Determine the [x, y] coordinate at the center of the cell enclosing the given text.  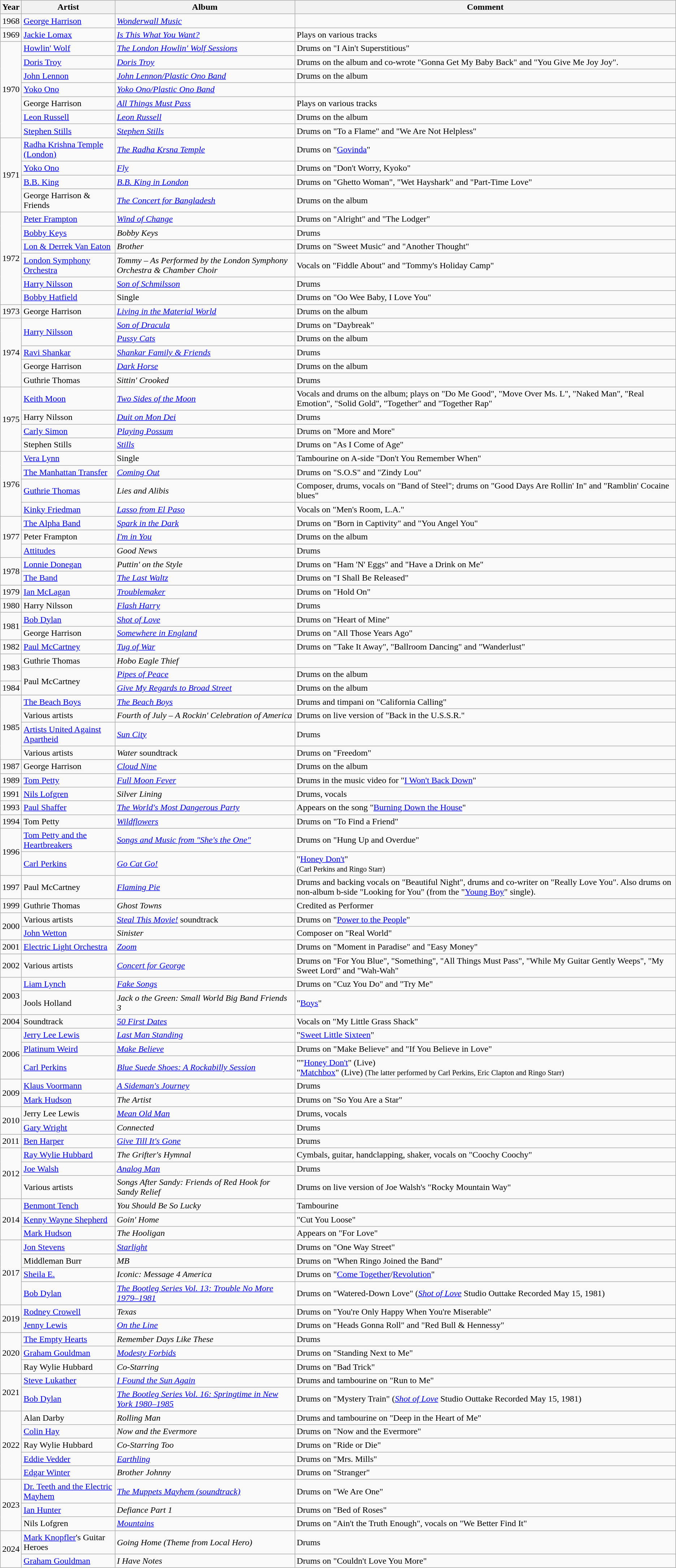
Flash Harry [205, 605]
Drums on "Moment in Paradise" and "Easy Money" [485, 947]
1969 [11, 35]
1976 [11, 484]
Yoko Ono/Plastic Ono Band [205, 90]
Vocals and drums on the album; plays on "Do Me Good", "Move Over Ms. L", "Naked Man", "Real Emotion", "Solid Gold", "Together" and "Together Rap" [485, 399]
2017 [11, 1272]
""Honey Don't" (Live)"Matchbox" (Live) (The latter performed by Carl Perkins, Eric Clapton and Ringo Starr) [485, 1067]
Drums on "Born in Captivity" and "You Angel You" [485, 523]
Drums on "Sweet Music" and "Another Thought" [485, 247]
"Boys" [485, 1003]
Lasso from El Paso [205, 509]
Going Home (Theme from Local Hero) [205, 1542]
1973 [11, 311]
Playing Possum [205, 431]
Rodney Crowell [68, 1312]
Brother [205, 247]
On the Line [205, 1325]
1994 [11, 821]
Keith Moon [68, 399]
Dr. Teeth and the Electric Mayhem [68, 1491]
Vocals on "My Little Grass Shack" [485, 1021]
Drums on "Now and the Evermore" [485, 1432]
Artists United Against Apartheid [68, 734]
Drums on "Bed of Roses" [485, 1510]
Drums on "To a Flame" and "We Are Not Helpless" [485, 131]
MB [205, 1261]
Water soundtrack [205, 753]
Coming Out [205, 472]
1984 [11, 688]
Last Man Standing [205, 1035]
Drums in the music video for "I Won't Back Down" [485, 780]
Jon Stevens [68, 1247]
Fourth of July – A Rockin' Celebration of America [205, 716]
Drums on live version of Joe Walsh's "Rocky Mountain Way" [485, 1187]
1980 [11, 605]
I Found the Sun Again [205, 1380]
Drums on "Freedom" [485, 753]
1987 [11, 766]
Now and the Evermore [205, 1432]
Drums on "As I Come of Age" [485, 445]
Goin' Home [205, 1220]
Klaus Voormann [68, 1086]
Ben Harper [68, 1141]
Somewhere in England [205, 633]
Son of Schmilsson [205, 284]
Steve Lukather [68, 1380]
2010 [11, 1120]
2014 [11, 1220]
Co-Starring Too [205, 1445]
The Bootleg Series Vol. 16: Springtime in New York 1980–1985 [205, 1399]
Middleman Burr [68, 1261]
Liam Lynch [68, 984]
Soundtrack [68, 1021]
Drums on "I Shall Be Released" [485, 578]
The Radha Krsna Temple [205, 149]
Howlin' Wolf [68, 48]
Alan Darby [68, 1418]
Modesty Forbids [205, 1353]
Go Cat Go! [205, 864]
1979 [11, 592]
1983 [11, 667]
Drums on "Cuz You Do" and "Try Me" [485, 984]
Drums on "Alright" and "The Lodger" [485, 219]
Shankar Family & Friends [205, 352]
Full Moon Fever [205, 780]
1981 [11, 626]
Steal This Movie! soundtrack [205, 920]
B.B. King in London [205, 182]
Drums on "Govinda" [485, 149]
Lon & Derrek Van Eaton [68, 247]
Appears on "For Love" [485, 1233]
A Sideman's Journey [205, 1086]
1989 [11, 780]
The Muppets Mayhem (soundtrack) [205, 1491]
Eddie Vedder [68, 1459]
Artist [68, 7]
1975 [11, 419]
Drums on the album and co-wrote "Gonna Get My Baby Back" and "You Give Me Joy Joy". [485, 62]
Ian McLagan [68, 592]
Concert for George [205, 965]
Starlight [205, 1247]
Dark Horse [205, 366]
Drums on "Ain't the Truth Enough", vocals on "We Better Find It" [485, 1524]
Texas [205, 1312]
1978 [11, 571]
Drums on "S.O.S" and "Zindy Lou" [485, 472]
Good News [205, 551]
Son of Dracula [205, 325]
Lonnie Donegan [68, 564]
Gary Wright [68, 1127]
1985 [11, 727]
Bobby Hatfield [68, 297]
Fake Songs [205, 984]
Vocals on "Fiddle About" and "Tommy's Holiday Camp" [485, 265]
Is This What You Want? [205, 35]
Blue Suede Shoes: A Rockabilly Session [205, 1067]
1971 [11, 175]
All Things Must Pass [205, 103]
Mark Knopfler's Guitar Heroes [68, 1542]
The Hooligan [205, 1233]
Pussy Cats [205, 339]
"Honey Don't"(Carl Perkins and Ringo Starr) [485, 864]
2011 [11, 1141]
The Concert for Bangladesh [205, 201]
Drums on "Watered-Down Love" (Shot of Love Studio Outtake Recorded May 15, 1981) [485, 1293]
Cloud Nine [205, 766]
Jackie Lomax [68, 35]
Drums on "You're Only Happy When You're Miserable" [485, 1312]
Drums on "Mrs. Mills" [485, 1459]
"Sweet Little Sixteen" [485, 1035]
Drums on "Heads Gonna Roll" and "Red Bull & Hennessy" [485, 1325]
Iconic: Message 4 America [205, 1274]
Mountains [205, 1524]
The Artist [205, 1100]
The Grifter's Hymnal [205, 1155]
Drums on "All Those Years Ago" [485, 633]
1968 [11, 21]
Appears on the song "Burning Down the House" [485, 808]
Co-Starring [205, 1367]
Tambourine on A-side "Don't You Remember When" [485, 459]
Drums on "For You Blue", "Something", "All Things Must Pass", "While My Guitar Gently Weeps", "My Sweet Lord" and "Wah-Wah" [485, 965]
Drums on "Ham 'N' Eggs" and "Have a Drink on Me" [485, 564]
1999 [11, 905]
Sinister [205, 933]
Edgar Winter [68, 1473]
Give Till It's Gone [205, 1141]
Analog Man [205, 1169]
Tambourine [485, 1206]
Drums on "Ride or Die" [485, 1445]
2020 [11, 1353]
The Bootleg Series Vol. 13: Trouble No More 1979–1981 [205, 1293]
Wildflowers [205, 821]
1974 [11, 352]
Drums on "To Find a Friend" [485, 821]
Stills [205, 445]
George Harrison & Friends [68, 201]
1977 [11, 537]
Drums on "Don't Worry, Kyoko" [485, 168]
1993 [11, 808]
Vocals on "Men's Room, L.A." [485, 509]
The Band [68, 578]
Tug of War [205, 647]
Wind of Change [205, 219]
Paul Shaffer [68, 808]
Give My Regards to Broad Street [205, 688]
Album [205, 7]
Lies and Alibis [205, 491]
Composer on "Real World" [485, 933]
Drums on "Daybreak" [485, 325]
Jools Holland [68, 1003]
Zoom [205, 947]
2000 [11, 926]
2001 [11, 947]
Kenny Wayne Shepherd [68, 1220]
Silver Lining [205, 794]
Spark in the Dark [205, 523]
Year [11, 7]
The Empty Hearts [68, 1339]
Shot of Love [205, 619]
Drums on "Mystery Train" (Shot of Love Studio Outtake Recorded May 15, 1981) [485, 1399]
2002 [11, 965]
Drums on "Hold On" [485, 592]
Make Believe [205, 1049]
Benmont Tench [68, 1206]
Composer, drums, vocals on "Band of Steel"; drums on "Good Days Are Rollin' In" and "Ramblin' Cocaine blues" [485, 491]
Living in the Material World [205, 311]
The Alpha Band [68, 523]
Drums on "Stranger" [485, 1473]
Drums on "One Way Street" [485, 1247]
Drums on "More and More" [485, 431]
Rolling Man [205, 1418]
Mean Old Man [205, 1113]
1996 [11, 852]
Jack o the Green: Small World Big Band Friends 3 [205, 1003]
Drums on "Ghetto Woman", "Wet Hayshark" and "Part-Time Love" [485, 182]
Joe Walsh [68, 1169]
2004 [11, 1021]
John Lennon/Plastic Ono Band [205, 76]
Wonderwall Music [205, 21]
1982 [11, 647]
Drums on "Hung Up and Overdue" [485, 840]
Sittin' Crooked [205, 380]
2024 [11, 1549]
2003 [11, 996]
Jenny Lewis [68, 1325]
1997 [11, 887]
Ravi Shankar [68, 352]
John Lennon [68, 76]
Pipes of Peace [205, 674]
Drums on "Make Believe" and "If You Believe in Love" [485, 1049]
"Cut You Loose" [485, 1220]
Duit on Mon Dei [205, 417]
Connected [205, 1127]
Drums on "Couldn't Love You More" [485, 1561]
The Manhattan Transfer [68, 472]
Brother Johnny [205, 1473]
Drums on "Come Together/Revolution" [485, 1274]
2009 [11, 1093]
Hobo Eagle Thief [205, 660]
The World's Most Dangerous Party [205, 808]
Drums and timpani on "California Calling" [485, 702]
Colin Hay [68, 1432]
50 First Dates [205, 1021]
Drums on "Heart of Mine" [485, 619]
Drums on "Take It Away", "Ballroom Dancing" and "Wanderlust" [485, 647]
Tom Petty and the Heartbreakers [68, 840]
Radha Krishna Temple (London) [68, 149]
Drums on "When Ringo Joined the Band" [485, 1261]
2012 [11, 1173]
Attitudes [68, 551]
Drums on "Oo Wee Baby, I Love You" [485, 297]
John Wetton [68, 933]
2022 [11, 1445]
I'm in You [205, 537]
Remember Days Like These [205, 1339]
Flaming Pie [205, 887]
Two Sides of the Moon [205, 399]
2023 [11, 1505]
The London Howlin' Wolf Sessions [205, 48]
Vera Lynn [68, 459]
Troublemaker [205, 592]
Songs and Music from "She's the One" [205, 840]
Sun City [205, 734]
Drums and tambourine on "Run to Me" [485, 1380]
Tommy – As Performed by the London Symphony Orchestra & Chamber Choir [205, 265]
Drums on "We Are One" [485, 1491]
Electric Light Orchestra [68, 947]
1970 [11, 90]
Puttin' on the Style [205, 564]
Sheila E. [68, 1274]
Songs After Sandy: Friends of Red Hook for Sandy Relief [205, 1187]
Drums on live version of "Back in the U.S.S.R." [485, 716]
Fly [205, 168]
Ghost Towns [205, 905]
Drums on "Standing Next to Me" [485, 1353]
The Last Waltz [205, 578]
B.B. King [68, 182]
Drums on "So You Are a Star" [485, 1100]
Cymbals, guitar, handclapping, shaker, vocals on "Coochy Coochy" [485, 1155]
Comment [485, 7]
You Should Be So Lucky [205, 1206]
London Symphony Orchestra [68, 265]
Credited as Performer [485, 905]
Drums and tambourine on "Deep in the Heart of Me" [485, 1418]
2006 [11, 1054]
Drums on "I Ain't Superstitious" [485, 48]
Carly Simon [68, 431]
Platinum Weird [68, 1049]
Kinky Friedman [68, 509]
Defiance Part 1 [205, 1510]
Earthling [205, 1459]
2019 [11, 1319]
1991 [11, 794]
1972 [11, 259]
2021 [11, 1392]
I Have Notes [205, 1561]
Drums on "Bad Trick" [485, 1367]
Ian Hunter [68, 1510]
Drums on "Power to the People" [485, 920]
